Scan for the cell matching the given text and deliver its (X, Y) coordinate at center. 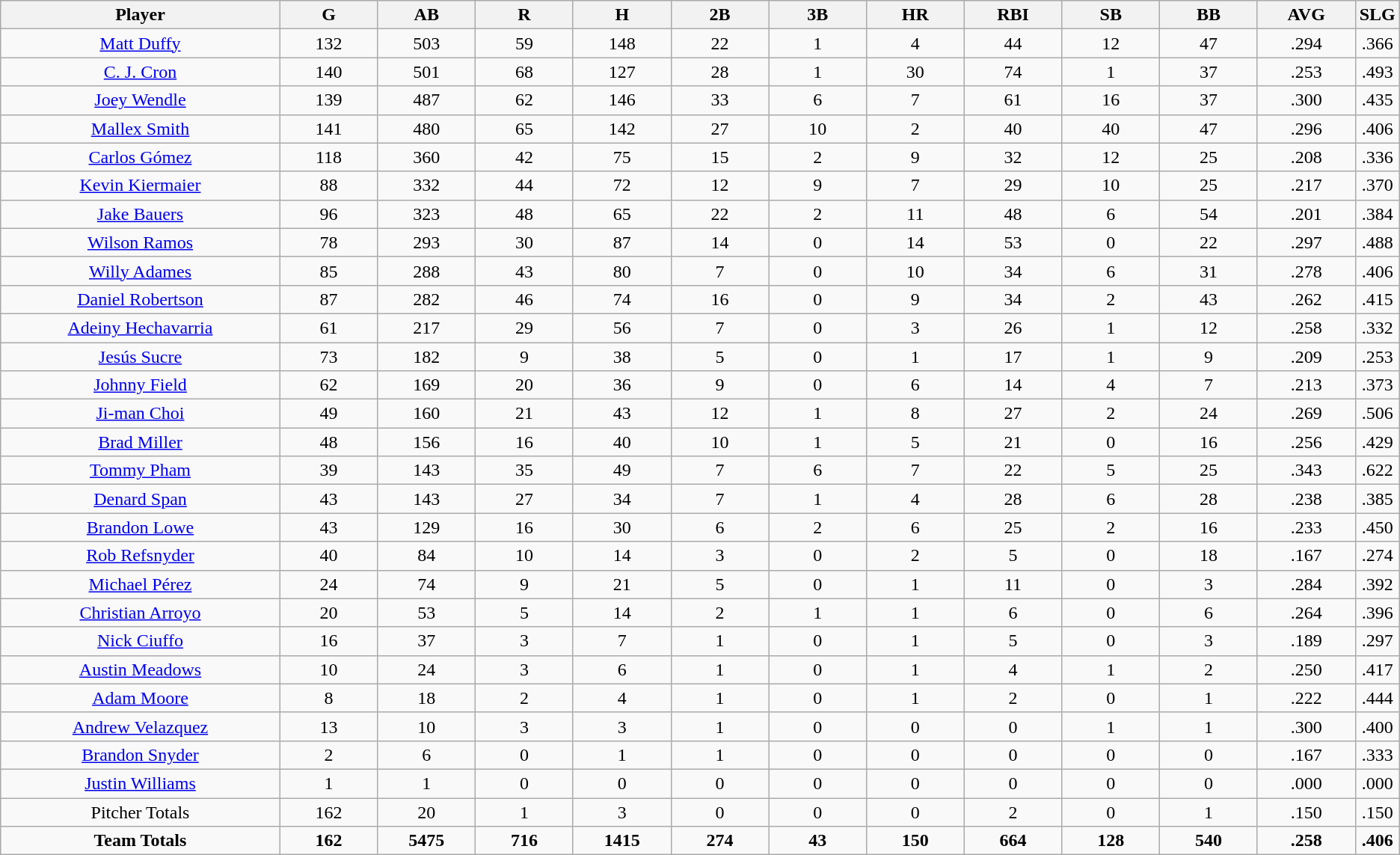
Wilson Ramos (141, 242)
217 (426, 328)
.493 (1378, 72)
540 (1209, 841)
3B (818, 15)
Matt Duffy (141, 43)
.269 (1306, 414)
H (622, 15)
128 (1111, 841)
.343 (1306, 471)
169 (426, 385)
129 (426, 527)
31 (1209, 271)
664 (1013, 841)
332 (426, 186)
182 (426, 357)
Ji-man Choi (141, 414)
AVG (1306, 15)
.506 (1378, 414)
Michael Pérez (141, 584)
.366 (1378, 43)
46 (525, 299)
Carlos Gómez (141, 157)
33 (719, 100)
.217 (1306, 186)
Brandon Lowe (141, 527)
78 (329, 242)
.622 (1378, 471)
84 (426, 556)
160 (426, 414)
Austin Meadows (141, 669)
.396 (1378, 613)
Kevin Kiermaier (141, 186)
274 (719, 841)
1415 (622, 841)
.238 (1306, 499)
HR (915, 15)
39 (329, 471)
.213 (1306, 385)
.370 (1378, 186)
140 (329, 72)
Denard Span (141, 499)
Jesús Sucre (141, 357)
.209 (1306, 357)
142 (622, 129)
36 (622, 385)
Willy Adames (141, 271)
Joey Wendle (141, 100)
75 (622, 157)
72 (622, 186)
2B (719, 15)
.278 (1306, 271)
.392 (1378, 584)
Rob Refsnyder (141, 556)
.189 (1306, 641)
141 (329, 129)
Tommy Pham (141, 471)
.296 (1306, 129)
C. J. Cron (141, 72)
Nick Ciuffo (141, 641)
146 (622, 100)
Daniel Robertson (141, 299)
Adeiny Hechavarria (141, 328)
.336 (1378, 157)
156 (426, 442)
716 (525, 841)
.294 (1306, 43)
.332 (1378, 328)
73 (329, 357)
80 (622, 271)
360 (426, 157)
.256 (1306, 442)
Player (141, 15)
132 (329, 43)
.201 (1306, 214)
501 (426, 72)
503 (426, 43)
.400 (1378, 726)
487 (426, 100)
RBI (1013, 15)
Brad Miller (141, 442)
323 (426, 214)
148 (622, 43)
480 (426, 129)
R (525, 15)
13 (329, 726)
150 (915, 841)
Team Totals (141, 841)
.429 (1378, 442)
Pitcher Totals (141, 812)
.415 (1378, 299)
SLG (1378, 15)
15 (719, 157)
5475 (426, 841)
.233 (1306, 527)
Adam Moore (141, 698)
38 (622, 357)
AB (426, 15)
SB (1111, 15)
139 (329, 100)
.384 (1378, 214)
.385 (1378, 499)
118 (329, 157)
56 (622, 328)
.450 (1378, 527)
88 (329, 186)
17 (1013, 357)
.373 (1378, 385)
85 (329, 271)
Johnny Field (141, 385)
42 (525, 157)
Jake Bauers (141, 214)
Justin Williams (141, 783)
.444 (1378, 698)
127 (622, 72)
.250 (1306, 669)
Andrew Velazquez (141, 726)
.417 (1378, 669)
G (329, 15)
.435 (1378, 100)
Mallex Smith (141, 129)
32 (1013, 157)
BB (1209, 15)
Brandon Snyder (141, 755)
293 (426, 242)
35 (525, 471)
.488 (1378, 242)
54 (1209, 214)
59 (525, 43)
282 (426, 299)
.284 (1306, 584)
Christian Arroyo (141, 613)
288 (426, 271)
26 (1013, 328)
96 (329, 214)
.262 (1306, 299)
.264 (1306, 613)
.274 (1378, 556)
68 (525, 72)
.208 (1306, 157)
.333 (1378, 755)
.222 (1306, 698)
